Provide the (x, y) coordinate of the cell's center where the given text is located.  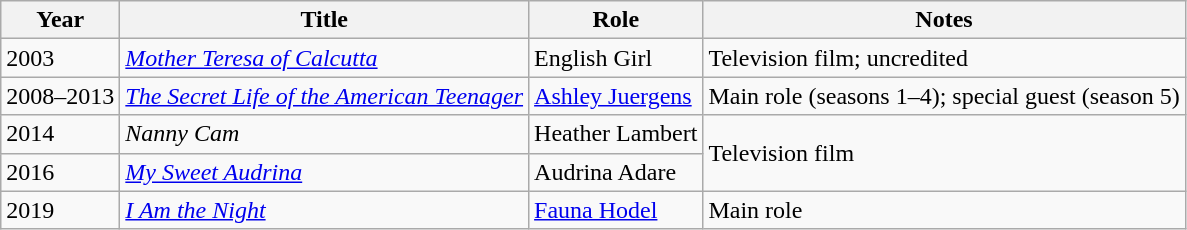
2019 (60, 210)
2016 (60, 172)
Heather Lambert (616, 134)
2014 (60, 134)
2003 (60, 58)
Fauna Hodel (616, 210)
Television film; uncredited (944, 58)
English Girl (616, 58)
My Sweet Audrina (324, 172)
Year (60, 20)
Notes (944, 20)
Television film (944, 153)
Main role (944, 210)
Role (616, 20)
Nanny Cam (324, 134)
Ashley Juergens (616, 96)
Audrina Adare (616, 172)
Main role (seasons 1–4); special guest (season 5) (944, 96)
2008–2013 (60, 96)
I Am the Night (324, 210)
Mother Teresa of Calcutta (324, 58)
Title (324, 20)
The Secret Life of the American Teenager (324, 96)
